Determine the [X, Y] coordinate at the center of the cell enclosing the given text.  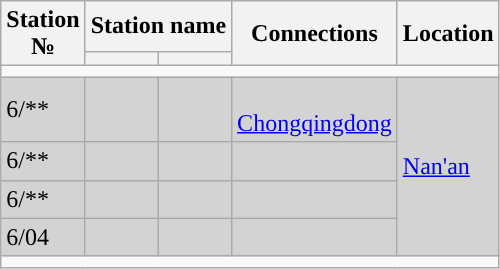
Connections [315, 34]
Station№ [43, 34]
Nan'an [448, 166]
Chongqingdong [315, 110]
Station name [158, 26]
6/04 [43, 237]
Location [448, 34]
